Capture the cell that displays the provided text and extract its (x, y) central coordinate. 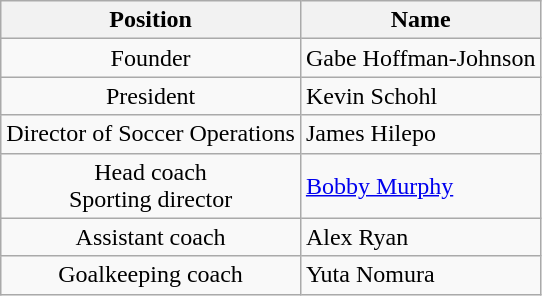
Founder (151, 58)
Director of Soccer Operations (151, 134)
Head coachSporting director (151, 186)
Kevin Schohl (420, 96)
Goalkeeping coach (151, 275)
James Hilepo (420, 134)
Position (151, 20)
Gabe Hoffman-Johnson (420, 58)
President (151, 96)
Name (420, 20)
Assistant coach (151, 237)
Yuta Nomura (420, 275)
Bobby Murphy (420, 186)
Alex Ryan (420, 237)
